Return the (x, y) coordinate for the center point of the cell that contains the specified text.  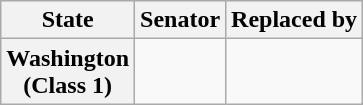
Washington(Class 1) (68, 72)
Senator (180, 20)
State (68, 20)
Replaced by (294, 20)
